Provide the [X, Y] coordinate of the cell's center where the given text is located.  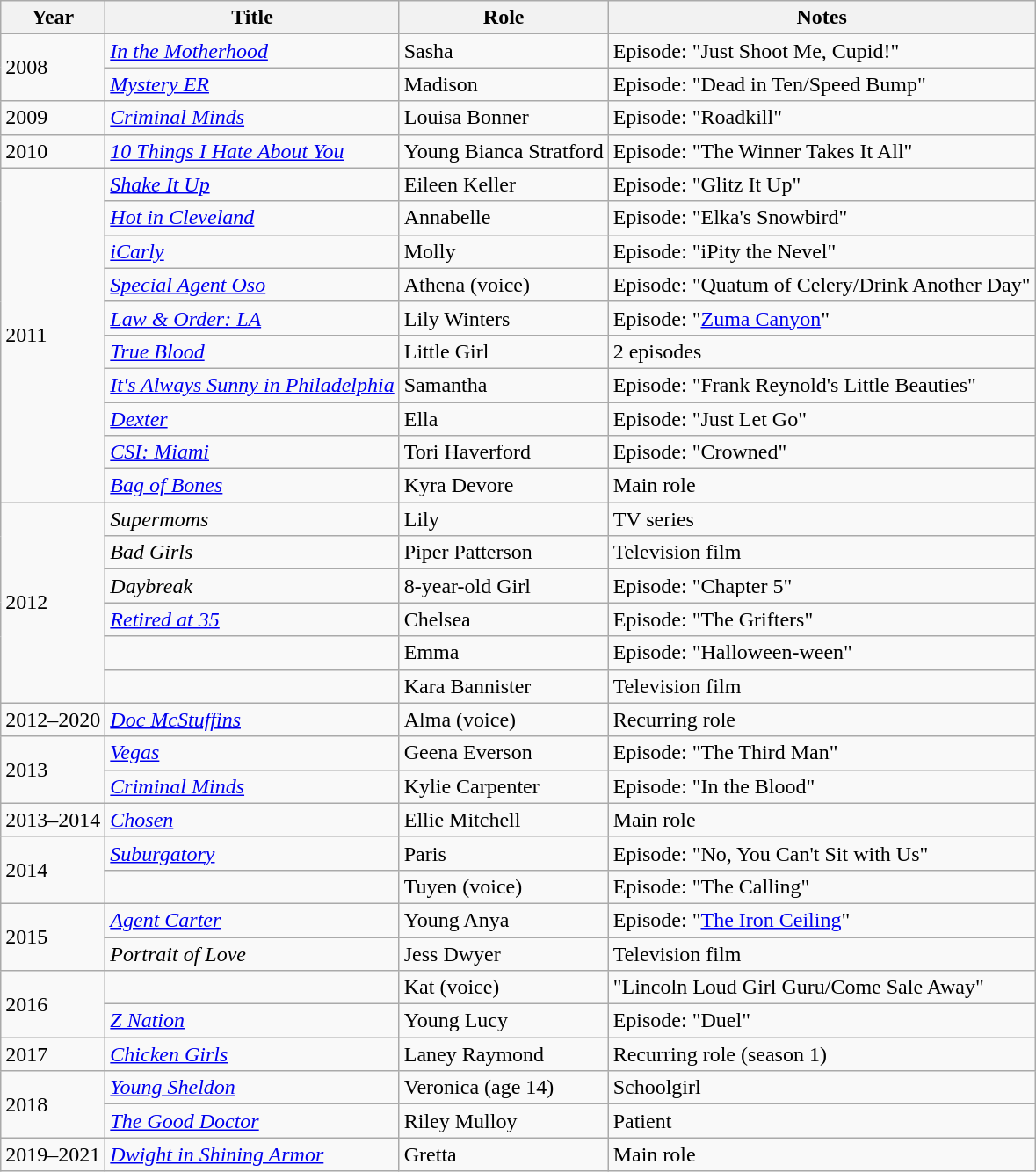
Role [504, 18]
Episode: "Glitz It Up" [822, 184]
Lily [504, 519]
Paris [504, 853]
Kyra Devore [504, 486]
Lily Winters [504, 318]
Geena Everson [504, 753]
2013 [53, 770]
Episode: "iPity the Nevel" [822, 251]
Bag of Bones [252, 486]
Vegas [252, 753]
Retired at 35 [252, 619]
Episode: "Duel" [822, 1021]
It's Always Sunny in Philadelphia [252, 385]
Young Bianca Stratford [504, 151]
Episode: "The Third Man" [822, 753]
Ellie Mitchell [504, 820]
Z Nation [252, 1021]
Special Agent Oso [252, 285]
Alma (voice) [504, 720]
Ella [504, 419]
Molly [504, 251]
Episode: "Crowned" [822, 452]
Episode: "Dead in Ten/Speed Bump" [822, 84]
Chosen [252, 820]
Episode: "The Iron Ceiling" [822, 920]
Sasha [504, 51]
Episode: "Quatum of Celery/Drink Another Day" [822, 285]
Piper Patterson [504, 553]
Episode: "In the Blood" [822, 786]
2012 [53, 603]
Year [53, 18]
2010 [53, 151]
Schoolgirl [822, 1088]
Dexter [252, 419]
2013–2014 [53, 820]
Episode: "Just Shoot Me, Cupid!" [822, 51]
Portrait of Love [252, 953]
Mystery ER [252, 84]
Recurring role (season 1) [822, 1054]
Young Lucy [504, 1021]
Young Anya [504, 920]
Daybreak [252, 586]
Gretta [504, 1154]
2009 [53, 118]
2012–2020 [53, 720]
Episode: "Elka's Snowbird" [822, 218]
Law & Order: LA [252, 318]
Samantha [504, 385]
Supermoms [252, 519]
Agent Carter [252, 920]
Episode: "Frank Reynold's Little Beauties" [822, 385]
Episode: "The Grifters" [822, 619]
CSI: Miami [252, 452]
In the Motherhood [252, 51]
Hot in Cleveland [252, 218]
Chelsea [504, 619]
Veronica (age 14) [504, 1088]
iCarly [252, 251]
2017 [53, 1054]
10 Things I Hate About You [252, 151]
TV series [822, 519]
Kat (voice) [504, 988]
Kara Bannister [504, 686]
Dwight in Shining Armor [252, 1154]
2015 [53, 937]
Annabelle [504, 218]
Tori Haverford [504, 452]
Episode: "No, You Can't Sit with Us" [822, 853]
2 episodes [822, 351]
Athena (voice) [504, 285]
Episode: "The Winner Takes It All" [822, 151]
8-year-old Girl [504, 586]
Louisa Bonner [504, 118]
Shake It Up [252, 184]
2011 [53, 336]
2019–2021 [53, 1154]
Episode: "The Calling" [822, 886]
Laney Raymond [504, 1054]
Chicken Girls [252, 1054]
"Lincoln Loud Girl Guru/Come Sale Away" [822, 988]
Riley Mulloy [504, 1121]
2008 [53, 68]
Episode: "Roadkill" [822, 118]
Doc McStuffins [252, 720]
Episode: "Chapter 5" [822, 586]
2016 [53, 1004]
Madison [504, 84]
Emma [504, 653]
Tuyen (voice) [504, 886]
True Blood [252, 351]
Eileen Keller [504, 184]
Episode: "Zuma Canyon" [822, 318]
Little Girl [504, 351]
Recurring role [822, 720]
2014 [53, 870]
Jess Dwyer [504, 953]
Bad Girls [252, 553]
Title [252, 18]
The Good Doctor [252, 1121]
Suburgatory [252, 853]
Episode: "Halloween-ween" [822, 653]
Young Sheldon [252, 1088]
2018 [53, 1104]
Episode: "Just Let Go" [822, 419]
Patient [822, 1121]
Notes [822, 18]
Kylie Carpenter [504, 786]
